Identify which cell holds the provided text, then report its (x, y) central coordinate. 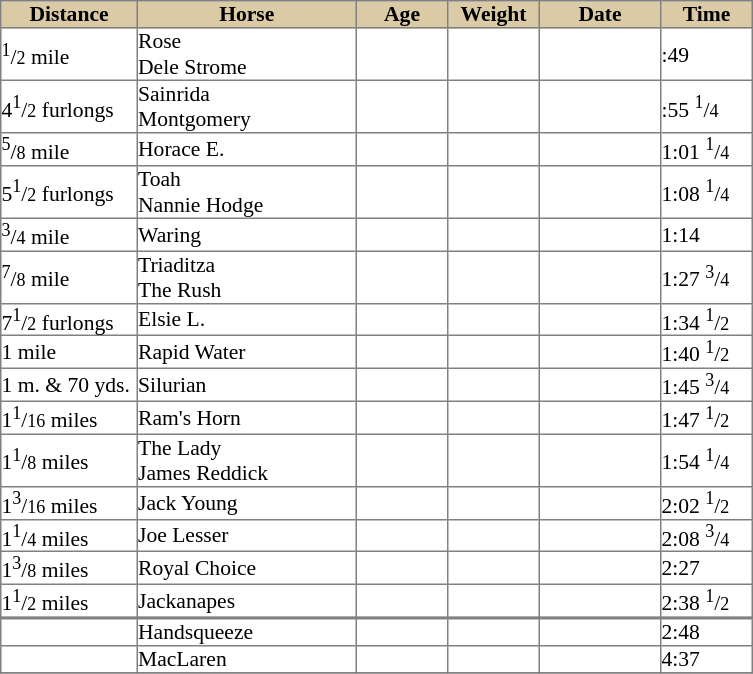
Royal Choice (246, 568)
7/8 mile (69, 277)
Waring (246, 234)
Time (707, 14)
Distance (69, 14)
Handsqueeze (246, 632)
Joe Lesser (246, 536)
11/16 miles (69, 418)
2:38 1/2 (707, 602)
Ram's Horn (246, 418)
11/2 miles (69, 602)
The LadyJames Reddick (246, 460)
RoseDele Strome (246, 54)
1:27 3/4 (707, 277)
ToahNannie Hodge (246, 191)
Weight (494, 14)
41/2 furlongs (69, 106)
1:34 1/2 (707, 320)
2:27 (707, 568)
Date (600, 14)
Jack Young (246, 502)
13/8 miles (69, 568)
Silurian (246, 386)
:55 1/4 (707, 106)
4:37 (707, 660)
Age (402, 14)
Elsie L. (246, 320)
Rapid Water (246, 352)
1:01 1/4 (707, 150)
1:47 1/2 (707, 418)
1:08 1/4 (707, 191)
1 mile (69, 352)
1:14 (707, 234)
1:40 1/2 (707, 352)
MacLaren (246, 660)
2:02 1/2 (707, 502)
11/8 miles (69, 460)
71/2 furlongs (69, 320)
2:48 (707, 632)
1:45 3/4 (707, 386)
Horse (246, 14)
2:08 3/4 (707, 536)
13/16 miles (69, 502)
:49 (707, 54)
11/4 miles (69, 536)
Horace E. (246, 150)
1 m. & 70 yds. (69, 386)
5/8 mile (69, 150)
SainridaMontgomery (246, 106)
1/2 mile (69, 54)
1:54 1/4 (707, 460)
Jackanapes (246, 602)
3/4 mile (69, 234)
51/2 furlongs (69, 191)
TriaditzaThe Rush (246, 277)
